Output the (X, Y) coordinate of the center of the cell containing the given text.  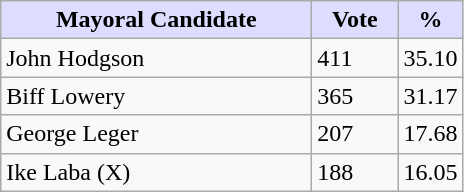
207 (355, 134)
George Leger (156, 134)
16.05 (430, 172)
% (430, 20)
365 (355, 96)
188 (355, 172)
17.68 (430, 134)
Ike Laba (X) (156, 172)
Mayoral Candidate (156, 20)
Biff Lowery (156, 96)
35.10 (430, 58)
31.17 (430, 96)
John Hodgson (156, 58)
411 (355, 58)
Vote (355, 20)
